Search for the cell housing the specified text and yield its (x, y) center coordinate. 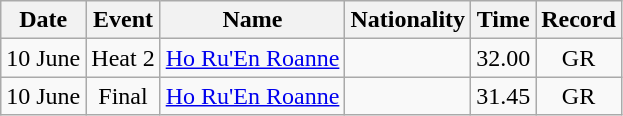
Heat 2 (123, 58)
31.45 (504, 96)
Event (123, 20)
32.00 (504, 58)
Record (579, 20)
Nationality (408, 20)
Time (504, 20)
Date (44, 20)
Final (123, 96)
Name (252, 20)
